Return [x, y] of the center of cell containing provided text 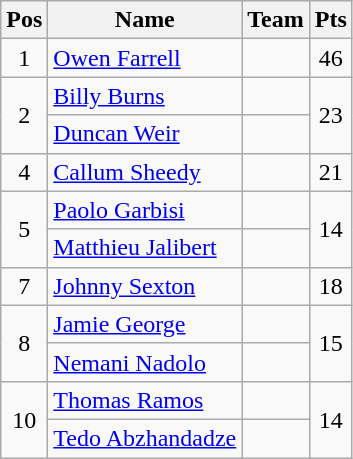
Jamie George [145, 324]
2 [24, 115]
10 [24, 419]
Duncan Weir [145, 134]
18 [330, 286]
Thomas Ramos [145, 400]
Pos [24, 20]
Tedo Abzhandadze [145, 438]
Owen Farrell [145, 58]
23 [330, 115]
15 [330, 343]
4 [24, 172]
Nemani Nadolo [145, 362]
8 [24, 343]
Billy Burns [145, 96]
Matthieu Jalibert [145, 248]
1 [24, 58]
Johnny Sexton [145, 286]
46 [330, 58]
Pts [330, 20]
Name [145, 20]
7 [24, 286]
21 [330, 172]
Team [276, 20]
Callum Sheedy [145, 172]
5 [24, 229]
Paolo Garbisi [145, 210]
